For the text-containing cell, return its midpoint in (X, Y) coordinate format. 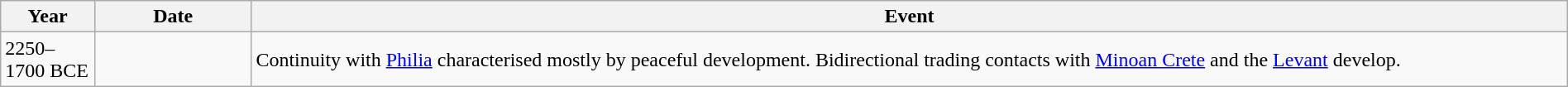
2250–1700 BCE (48, 60)
Continuity with Philia characterised mostly by peaceful development. Bidirectional trading contacts with Minoan Crete and the Levant develop. (910, 60)
Year (48, 17)
Event (910, 17)
Date (172, 17)
